Return the (X, Y) coordinate for the center point of the cell that contains the specified text.  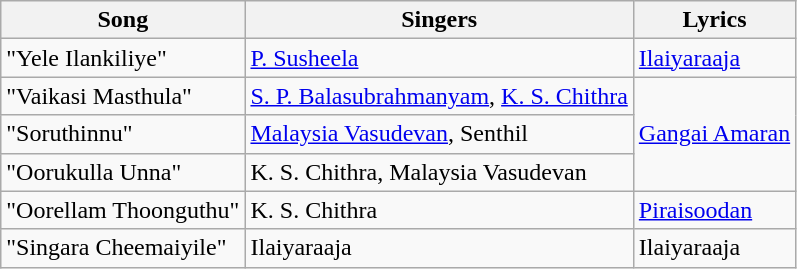
S. P. Balasubrahmanyam, K. S. Chithra (439, 96)
Lyrics (714, 20)
Singers (439, 20)
Malaysia Vasudevan, Senthil (439, 134)
K. S. Chithra, Malaysia Vasudevan (439, 172)
"Vaikasi Masthula" (123, 96)
"Oorellam Thoonguthu" (123, 210)
"Soruthinnu" (123, 134)
"Oorukulla Unna" (123, 172)
K. S. Chithra (439, 210)
"Yele Ilankiliye" (123, 58)
Piraisoodan (714, 210)
"Singara Cheemaiyile" (123, 248)
Gangai Amaran (714, 134)
Song (123, 20)
P. Susheela (439, 58)
